From the cell containing the given text, extract its center point as [X, Y] coordinate. 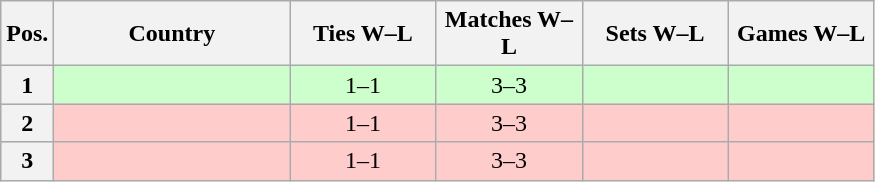
1 [28, 85]
Country [172, 34]
Pos. [28, 34]
Games W–L [801, 34]
Matches W–L [509, 34]
Sets W–L [655, 34]
2 [28, 123]
3 [28, 161]
Ties W–L [363, 34]
